Capture the cell that displays the provided text and extract its (X, Y) central coordinate. 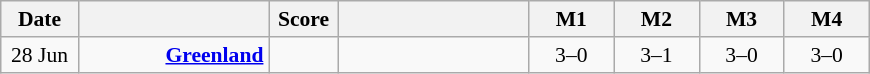
M3 (742, 19)
28 Jun (40, 55)
M4 (826, 19)
Greenland (173, 55)
Date (40, 19)
Score (303, 19)
M2 (656, 19)
M1 (572, 19)
3–1 (656, 55)
